From the cell containing the given text, extract its center point as [x, y] coordinate. 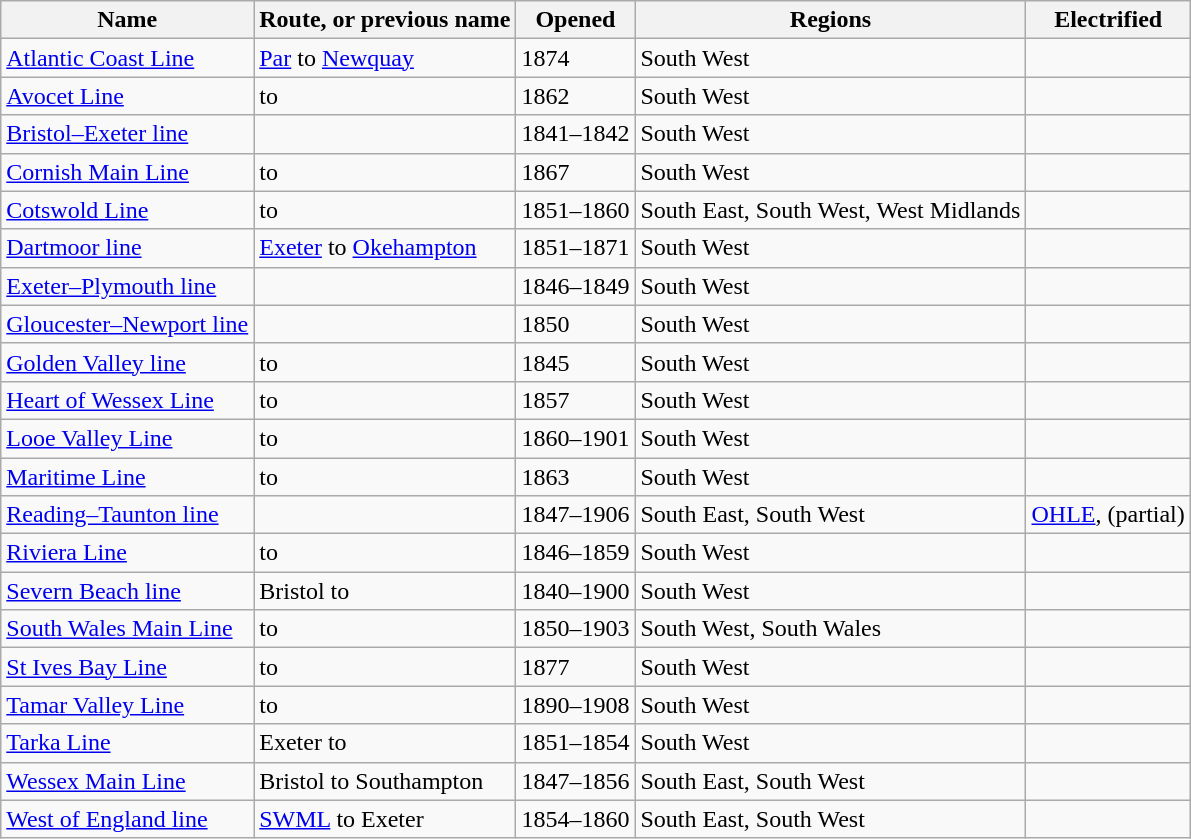
1851–1860 [576, 210]
Golden Valley line [128, 362]
Exeter to [385, 743]
Exeter–Plymouth line [128, 286]
1860–1901 [576, 438]
Cotswold Line [128, 210]
Cornish Main Line [128, 172]
St Ives Bay Line [128, 667]
1845 [576, 362]
Bristol–Exeter line [128, 134]
South Wales Main Line [128, 629]
Bristol to Southampton [385, 781]
1863 [576, 477]
1841–1842 [576, 134]
1874 [576, 58]
Gloucester–Newport line [128, 324]
Regions [830, 20]
Tamar Valley Line [128, 705]
Electrified [1108, 20]
1840–1900 [576, 591]
Bristol to [385, 591]
1847–1856 [576, 781]
Maritime Line [128, 477]
Atlantic Coast Line [128, 58]
Route, or previous name [385, 20]
Dartmoor line [128, 248]
1857 [576, 400]
Reading–Taunton line [128, 515]
1846–1859 [576, 553]
1877 [576, 667]
Heart of Wessex Line [128, 400]
Wessex Main Line [128, 781]
1851–1854 [576, 743]
Riviera Line [128, 553]
1846–1849 [576, 286]
Opened [576, 20]
1862 [576, 96]
West of England line [128, 819]
1850–1903 [576, 629]
1850 [576, 324]
Avocet Line [128, 96]
Exeter to Okehampton [385, 248]
1847–1906 [576, 515]
Looe Valley Line [128, 438]
1854–1860 [576, 819]
Par to Newquay [385, 58]
South West, South Wales [830, 629]
Name [128, 20]
1851–1871 [576, 248]
1890–1908 [576, 705]
OHLE, (partial) [1108, 515]
Severn Beach line [128, 591]
1867 [576, 172]
SWML to Exeter [385, 819]
Tarka Line [128, 743]
South East, South West, West Midlands [830, 210]
